For the text-containing cell, return its midpoint in [x, y] coordinate format. 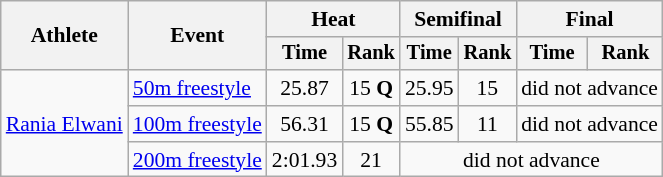
Event [198, 36]
Heat [334, 19]
25.87 [304, 88]
50m freestyle [198, 88]
56.31 [304, 124]
Athlete [64, 36]
Final [590, 19]
100m freestyle [198, 124]
55.85 [430, 124]
Rania Elwani [64, 124]
25.95 [430, 88]
Semifinal [458, 19]
11 [488, 124]
15 [488, 88]
